Identify which cell holds the provided text, then report its [x, y] central coordinate. 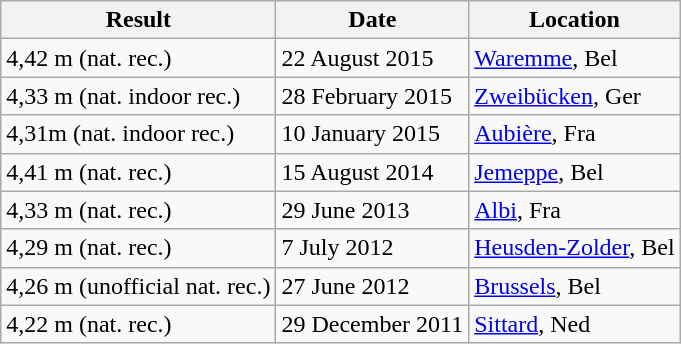
Waremme, Bel [574, 58]
4,41 m (nat. rec.) [138, 172]
4,33 m (nat. indoor rec.) [138, 96]
Heusden-Zolder, Bel [574, 248]
22 August 2015 [372, 58]
Aubière, Fra [574, 134]
4,31m (nat. indoor rec.) [138, 134]
15 August 2014 [372, 172]
Brussels, Bel [574, 286]
Zweibücken, Ger [574, 96]
Date [372, 20]
4,29 m (nat. rec.) [138, 248]
10 January 2015 [372, 134]
Jemeppe, Bel [574, 172]
Result [138, 20]
4,42 m (nat. rec.) [138, 58]
Sittard, Ned [574, 324]
29 June 2013 [372, 210]
Location [574, 20]
4,33 m (nat. rec.) [138, 210]
7 July 2012 [372, 248]
4,26 m (unofficial nat. rec.) [138, 286]
4,22 m (nat. rec.) [138, 324]
28 February 2015 [372, 96]
29 December 2011 [372, 324]
Albi, Fra [574, 210]
27 June 2012 [372, 286]
